Identify which cell holds the provided text, then report its (x, y) central coordinate. 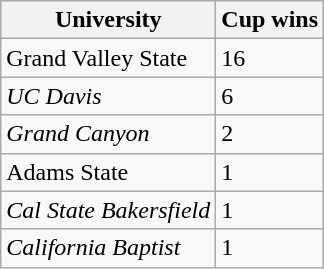
Adams State (108, 172)
6 (270, 96)
Grand Valley State (108, 58)
University (108, 20)
UC Davis (108, 96)
Cup wins (270, 20)
16 (270, 58)
California Baptist (108, 248)
Grand Canyon (108, 134)
Cal State Bakersfield (108, 210)
2 (270, 134)
